Search for the cell housing the specified text and yield its (x, y) center coordinate. 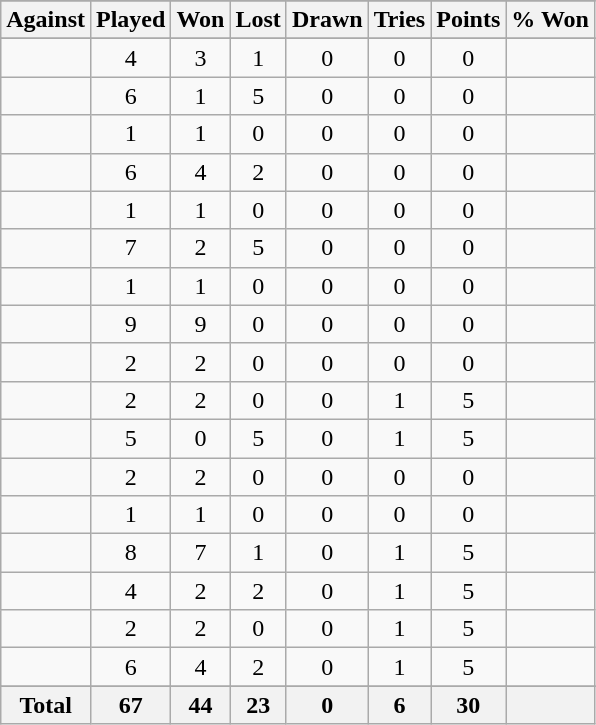
Won (200, 20)
Lost (258, 20)
8 (130, 553)
Drawn (327, 20)
Tries (400, 20)
Against (46, 20)
67 (130, 705)
Played (130, 20)
Total (46, 705)
23 (258, 705)
44 (200, 705)
Points (468, 20)
3 (200, 58)
% Won (550, 20)
30 (468, 705)
